From the cell containing the given text, extract its center point as [X, Y] coordinate. 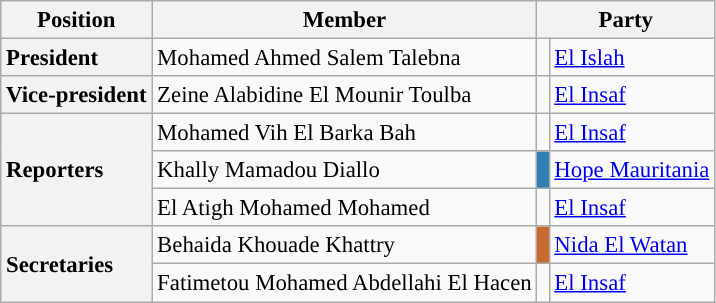
Zeine Alabidine El Mounir Toulba [344, 95]
Vice-president [76, 95]
El Islah [632, 58]
Nida El Watan [632, 245]
Reporters [76, 170]
Fatimetou Mohamed Abdellahi El Hacen [344, 283]
El Atigh Mohamed Mohamed [344, 208]
Party [626, 20]
Mohamed Ahmed Salem Talebna [344, 58]
Behaida Khouade Khattry [344, 245]
Khally Mamadou Diallo [344, 170]
President [76, 58]
Position [76, 20]
Member [344, 20]
Mohamed Vih El Barka Bah [344, 133]
Secretaries [76, 264]
Hope Mauritania [632, 170]
